Return the (X, Y) coordinate for the center point of the cell that contains the specified text.  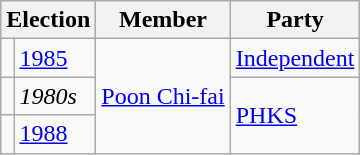
PHKS (295, 115)
Independent (295, 58)
Election (48, 20)
1985 (55, 58)
Poon Chi-fai (163, 96)
1988 (55, 134)
Member (163, 20)
1980s (55, 96)
Party (295, 20)
